Return [X, Y] of the center of cell containing provided text 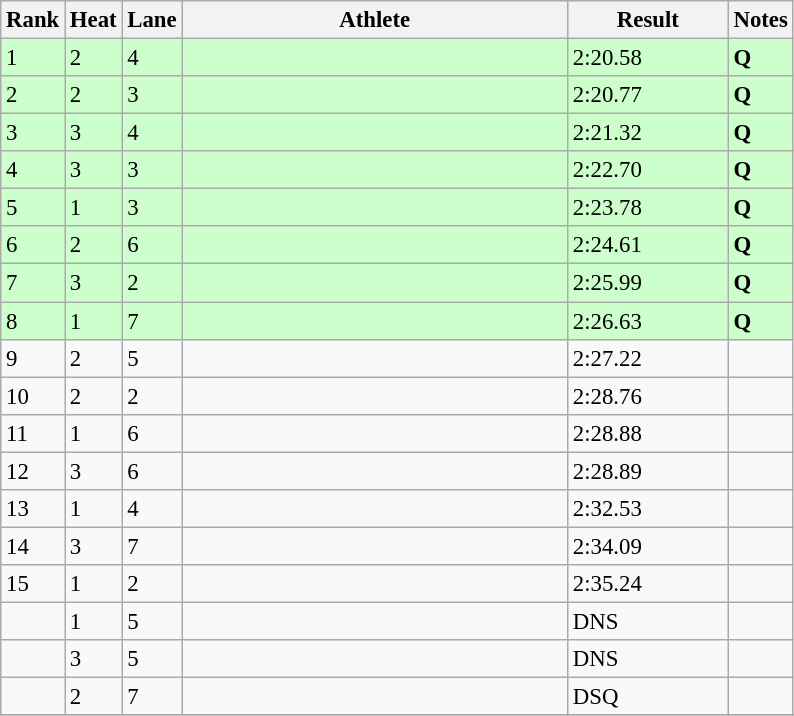
8 [33, 321]
2:23.78 [648, 208]
12 [33, 471]
2:21.32 [648, 133]
9 [33, 358]
DSQ [648, 697]
Rank [33, 20]
13 [33, 509]
2:28.88 [648, 433]
10 [33, 396]
Result [648, 20]
2:28.89 [648, 471]
2:34.09 [648, 546]
11 [33, 433]
Athlete [375, 20]
14 [33, 546]
2:25.99 [648, 283]
2:20.58 [648, 58]
Lane [152, 20]
2:22.70 [648, 170]
2:27.22 [648, 358]
Heat [94, 20]
Notes [760, 20]
2:24.61 [648, 245]
2:35.24 [648, 584]
2:28.76 [648, 396]
2:32.53 [648, 509]
15 [33, 584]
2:20.77 [648, 95]
2:26.63 [648, 321]
